From the cell containing the given text, extract its center point as [x, y] coordinate. 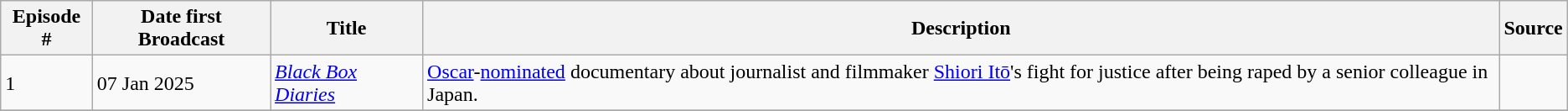
1 [47, 82]
Episode # [47, 29]
07 Jan 2025 [181, 82]
Title [347, 29]
Description [962, 29]
Source [1533, 29]
Date first Broadcast [181, 29]
Black Box Diaries [347, 82]
Oscar-nominated documentary about journalist and filmmaker Shiori Itō's fight for justice after being raped by a senior colleague in Japan. [962, 82]
